Identify which cell holds the provided text, then report its [x, y] central coordinate. 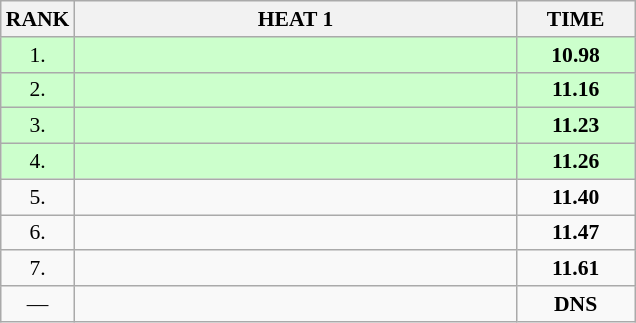
11.26 [576, 162]
6. [38, 233]
1. [38, 55]
4. [38, 162]
TIME [576, 19]
2. [38, 90]
RANK [38, 19]
11.40 [576, 197]
11.23 [576, 126]
3. [38, 126]
10.98 [576, 55]
HEAT 1 [295, 19]
11.16 [576, 90]
5. [38, 197]
7. [38, 269]
— [38, 304]
DNS [576, 304]
11.61 [576, 269]
11.47 [576, 233]
